Return [X, Y] of the center of cell containing provided text 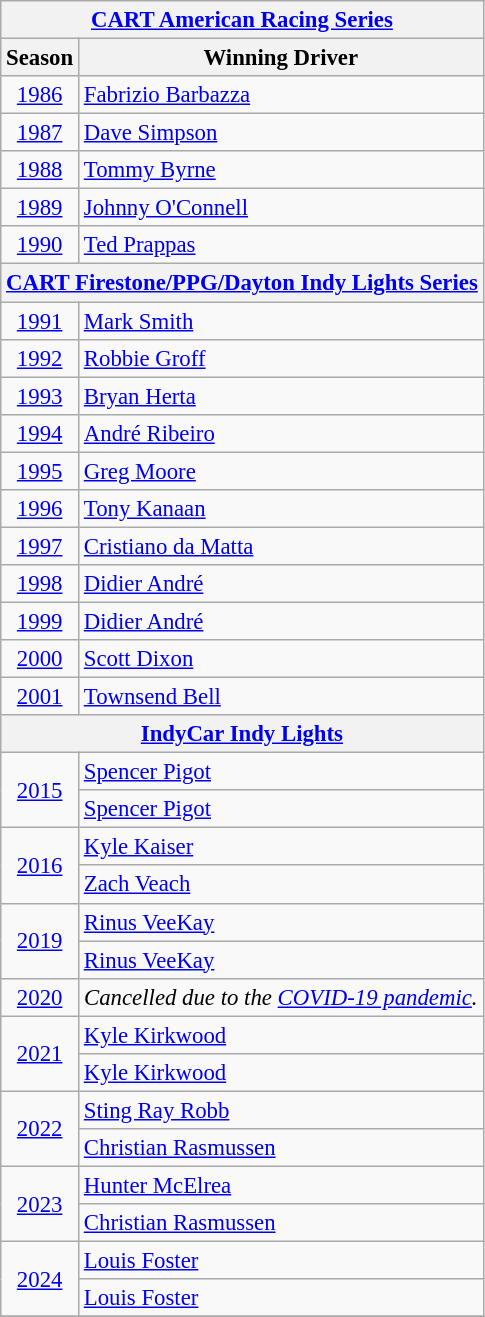
1990 [40, 245]
1996 [40, 509]
2001 [40, 697]
Bryan Herta [282, 396]
1987 [40, 133]
1997 [40, 546]
Tommy Byrne [282, 170]
Zach Veach [282, 885]
Winning Driver [282, 58]
Sting Ray Robb [282, 1110]
Cancelled due to the COVID-19 pandemic. [282, 997]
2000 [40, 659]
1993 [40, 396]
2023 [40, 1204]
Tony Kanaan [282, 509]
2022 [40, 1128]
1999 [40, 621]
2020 [40, 997]
2015 [40, 790]
1986 [40, 95]
CART American Racing Series [242, 20]
Kyle Kaiser [282, 847]
Scott Dixon [282, 659]
1995 [40, 471]
2016 [40, 866]
1991 [40, 321]
Robbie Groff [282, 358]
Mark Smith [282, 321]
Season [40, 58]
Cristiano da Matta [282, 546]
Greg Moore [282, 471]
1994 [40, 433]
1992 [40, 358]
IndyCar Indy Lights [242, 734]
Townsend Bell [282, 697]
Ted Prappas [282, 245]
André Ribeiro [282, 433]
Johnny O'Connell [282, 208]
1988 [40, 170]
2019 [40, 940]
Hunter McElrea [282, 1185]
1998 [40, 584]
Fabrizio Barbazza [282, 95]
2021 [40, 1054]
2024 [40, 1280]
Dave Simpson [282, 133]
1989 [40, 208]
CART Firestone/PPG/Dayton Indy Lights Series [242, 283]
